Scan for the cell matching the given text and deliver its [x, y] coordinate at center. 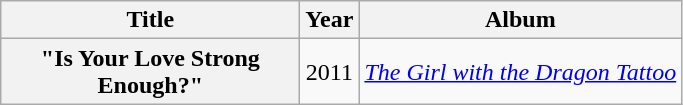
"Is Your Love Strong Enough?" [150, 72]
The Girl with the Dragon Tattoo [520, 72]
2011 [330, 72]
Title [150, 20]
Album [520, 20]
Year [330, 20]
